Determine the (x, y) coordinate at the center of the cell enclosing the given text.  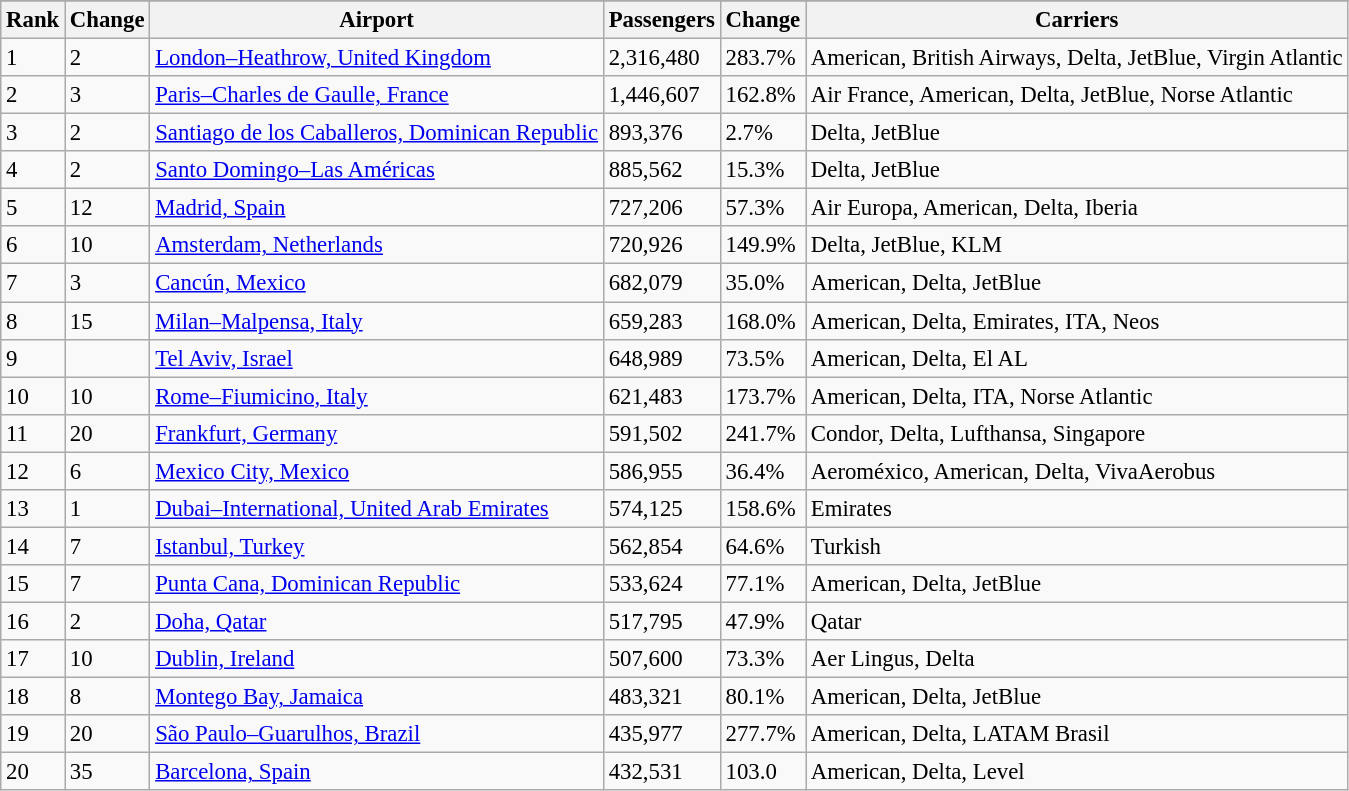
4 (33, 170)
241.7% (762, 433)
Madrid, Spain (376, 208)
533,624 (662, 584)
Punta Cana, Dominican Republic (376, 584)
Cancún, Mexico (376, 283)
574,125 (662, 509)
19 (33, 734)
Rank (33, 20)
80.1% (762, 697)
73.5% (762, 358)
London–Heathrow, United Kingdom (376, 58)
Montego Bay, Jamaica (376, 697)
Aeroméxico, American, Delta, VivaAerobus (1077, 471)
483,321 (662, 697)
35 (108, 772)
727,206 (662, 208)
64.6% (762, 546)
Tel Aviv, Israel (376, 358)
36.4% (762, 471)
507,600 (662, 659)
Air Europa, American, Delta, Iberia (1077, 208)
591,502 (662, 433)
659,283 (662, 321)
São Paulo–Guarulhos, Brazil (376, 734)
American, Delta, Level (1077, 772)
168.0% (762, 321)
Santo Domingo–Las Américas (376, 170)
Carriers (1077, 20)
Frankfurt, Germany (376, 433)
1,446,607 (662, 95)
Passengers (662, 20)
American, Delta, Emirates, ITA, Neos (1077, 321)
149.9% (762, 245)
Barcelona, Spain (376, 772)
American, Delta, El AL (1077, 358)
Dubai–International, United Arab Emirates (376, 509)
Santiago de los Caballeros, Dominican Republic (376, 133)
517,795 (662, 621)
Airport (376, 20)
16 (33, 621)
283.7% (762, 58)
Turkish (1077, 546)
562,854 (662, 546)
Amsterdam, Netherlands (376, 245)
Air France, American, Delta, JetBlue, Norse Atlantic (1077, 95)
11 (33, 433)
162.8% (762, 95)
57.3% (762, 208)
2,316,480 (662, 58)
47.9% (762, 621)
Paris–Charles de Gaulle, France (376, 95)
Dublin, Ireland (376, 659)
13 (33, 509)
Mexico City, Mexico (376, 471)
682,079 (662, 283)
73.3% (762, 659)
5 (33, 208)
9 (33, 358)
14 (33, 546)
17 (33, 659)
103.0 (762, 772)
Milan–Malpensa, Italy (376, 321)
Delta, JetBlue, KLM (1077, 245)
Rome–Fiumicino, Italy (376, 396)
Doha, Qatar (376, 621)
Emirates (1077, 509)
Qatar (1077, 621)
173.7% (762, 396)
435,977 (662, 734)
American, British Airways, Delta, JetBlue, Virgin Atlantic (1077, 58)
35.0% (762, 283)
15.3% (762, 170)
277.7% (762, 734)
893,376 (662, 133)
Istanbul, Turkey (376, 546)
720,926 (662, 245)
American, Delta, ITA, Norse Atlantic (1077, 396)
18 (33, 697)
158.6% (762, 509)
648,989 (662, 358)
Aer Lingus, Delta (1077, 659)
621,483 (662, 396)
77.1% (762, 584)
432,531 (662, 772)
2.7% (762, 133)
Condor, Delta, Lufthansa, Singapore (1077, 433)
586,955 (662, 471)
American, Delta, LATAM Brasil (1077, 734)
885,562 (662, 170)
